Output the [X, Y] coordinate of the center of the cell containing the given text.  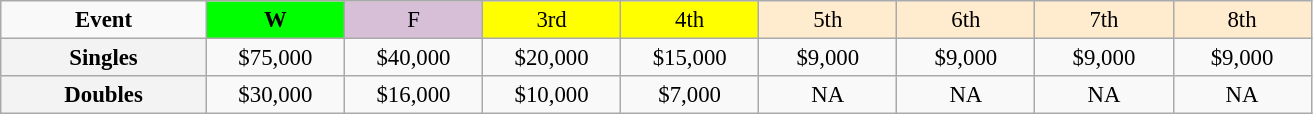
$20,000 [552, 58]
$75,000 [275, 58]
5th [828, 20]
Doubles [104, 95]
7th [1104, 20]
3rd [552, 20]
$30,000 [275, 95]
$7,000 [690, 95]
4th [690, 20]
8th [1242, 20]
Event [104, 20]
$10,000 [552, 95]
$16,000 [413, 95]
W [275, 20]
$15,000 [690, 58]
F [413, 20]
$40,000 [413, 58]
6th [966, 20]
Singles [104, 58]
